Locate the cell with the specified text and output its (x, y) center coordinate. 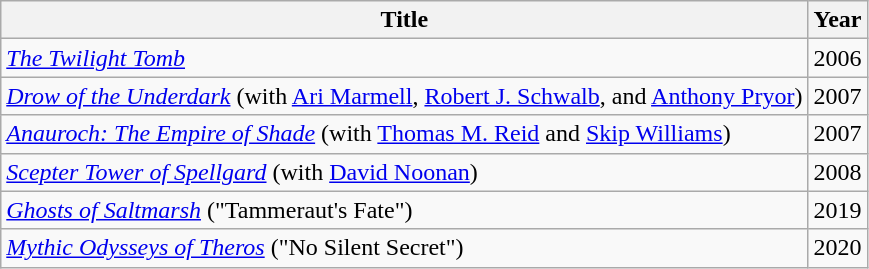
The Twilight Tomb (404, 58)
2020 (838, 248)
Title (404, 20)
Anauroch: The Empire of Shade (with Thomas M. Reid and Skip Williams) (404, 134)
Scepter Tower of Spellgard (with David Noonan) (404, 172)
Year (838, 20)
2019 (838, 210)
2008 (838, 172)
Drow of the Underdark (with Ari Marmell, Robert J. Schwalb, and Anthony Pryor) (404, 96)
Ghosts of Saltmarsh ("Tammeraut's Fate") (404, 210)
Mythic Odysseys of Theros ("No Silent Secret") (404, 248)
2006 (838, 58)
